Output the [X, Y] coordinate of the center of the cell containing the given text.  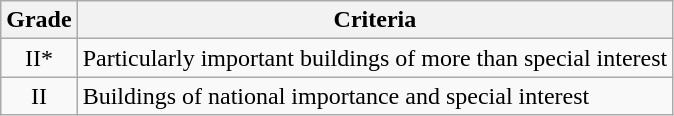
Criteria [375, 20]
Grade [39, 20]
Particularly important buildings of more than special interest [375, 58]
II* [39, 58]
Buildings of national importance and special interest [375, 96]
II [39, 96]
